Identify which cell holds the provided text, then report its (X, Y) central coordinate. 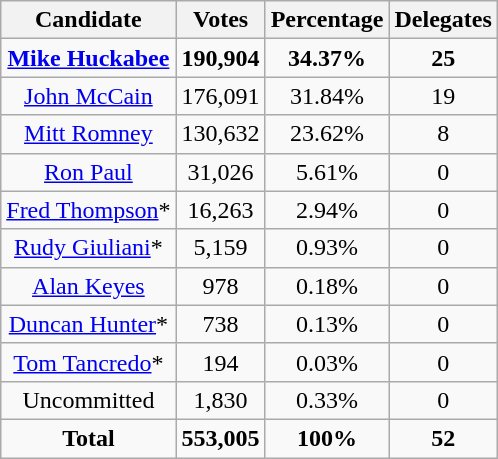
0.18% (327, 286)
100% (327, 438)
8 (443, 134)
Tom Tancredo* (88, 362)
0.13% (327, 324)
Percentage (327, 20)
23.62% (327, 134)
Delegates (443, 20)
31.84% (327, 96)
Ron Paul (88, 172)
176,091 (220, 96)
5,159 (220, 248)
190,904 (220, 58)
25 (443, 58)
978 (220, 286)
0.33% (327, 400)
Total (88, 438)
130,632 (220, 134)
19 (443, 96)
738 (220, 324)
1,830 (220, 400)
0.03% (327, 362)
553,005 (220, 438)
Rudy Giuliani* (88, 248)
Fred Thompson* (88, 210)
0.93% (327, 248)
Duncan Hunter* (88, 324)
16,263 (220, 210)
52 (443, 438)
Candidate (88, 20)
Votes (220, 20)
Mike Huckabee (88, 58)
194 (220, 362)
Uncommitted (88, 400)
Mitt Romney (88, 134)
34.37% (327, 58)
Alan Keyes (88, 286)
2.94% (327, 210)
31,026 (220, 172)
John McCain (88, 96)
5.61% (327, 172)
